Return the (X, Y) coordinate for the center point of the cell that contains the specified text.  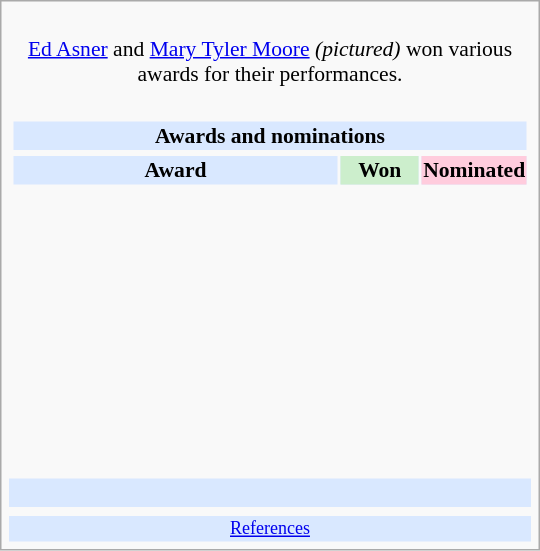
Nominated (474, 170)
Awards and nominations (270, 135)
Award (175, 170)
References (270, 529)
Won (380, 170)
Ed Asner and Mary Tyler Moore (pictured) won various awards for their performances. (270, 49)
Awards and nominations Award Won Nominated (270, 283)
